Provide the (x, y) coordinate of the cell's center where the given text is located.  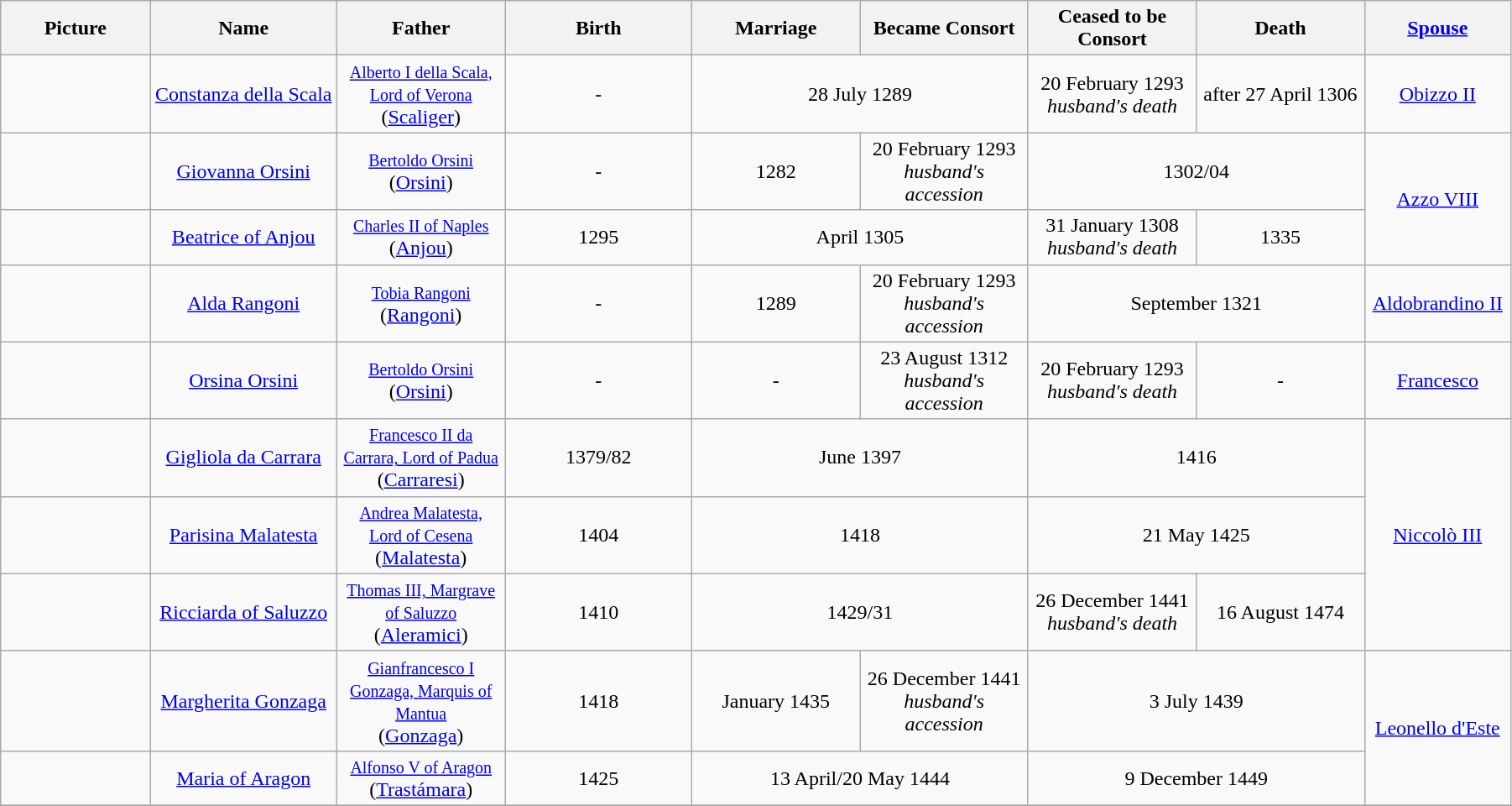
Gianfrancesco I Gonzaga, Marquis of Mantua (Gonzaga) (421, 700)
September 1321 (1197, 303)
1410 (599, 612)
16 August 1474 (1280, 612)
Became Consort (944, 29)
1425 (599, 777)
26 December 1441husband's death (1112, 612)
23 August 1312husband's accession (944, 380)
Giovanna Orsini (243, 171)
Maria of Aragon (243, 777)
26 December 1441husband's accession (944, 700)
1416 (1197, 458)
1282 (776, 171)
1295 (599, 237)
Orsina Orsini (243, 380)
January 1435 (776, 700)
9 December 1449 (1197, 777)
Aldobrandino II (1437, 303)
1335 (1280, 237)
31 January 1308husband's death (1112, 237)
Father (421, 29)
Picture (76, 29)
1379/82 (599, 458)
Parisina Malatesta (243, 535)
1404 (599, 535)
Francesco (1437, 380)
Azzo VIII (1437, 198)
Beatrice of Anjou (243, 237)
June 1397 (861, 458)
Alberto I della Scala, Lord of Verona (Scaliger) (421, 94)
21 May 1425 (1197, 535)
Andrea Malatesta, Lord of Cesena (Malatesta) (421, 535)
Francesco II da Carrara, Lord of Padua (Carraresi) (421, 458)
Tobia Rangoni (Rangoni) (421, 303)
Obizzo II (1437, 94)
Charles II of Naples (Anjou) (421, 237)
Gigliola da Carrara (243, 458)
Leonello d'Este (1437, 728)
Alda Rangoni (243, 303)
Death (1280, 29)
April 1305 (861, 237)
1429/31 (861, 612)
Spouse (1437, 29)
Name (243, 29)
1302/04 (1197, 171)
1289 (776, 303)
Constanza della Scala (243, 94)
3 July 1439 (1197, 700)
Thomas III, Margrave of Saluzzo (Aleramici) (421, 612)
Marriage (776, 29)
Niccolò III (1437, 535)
Margherita Gonzaga (243, 700)
28 July 1289 (861, 94)
Ceased to be Consort (1112, 29)
13 April/20 May 1444 (861, 777)
Birth (599, 29)
Alfonso V of Aragon (Trastámara) (421, 777)
after 27 April 1306 (1280, 94)
Ricciarda of Saluzzo (243, 612)
